Identify which cell holds the provided text, then report its (X, Y) central coordinate. 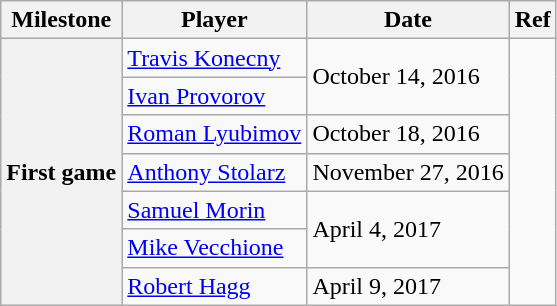
Roman Lyubimov (214, 134)
Robert Hagg (214, 286)
Player (214, 20)
April 4, 2017 (408, 229)
November 27, 2016 (408, 172)
April 9, 2017 (408, 286)
Ref (532, 20)
Date (408, 20)
First game (62, 172)
October 18, 2016 (408, 134)
Anthony Stolarz (214, 172)
Mike Vecchione (214, 248)
October 14, 2016 (408, 77)
Milestone (62, 20)
Travis Konecny (214, 58)
Ivan Provorov (214, 96)
Samuel Morin (214, 210)
